Pinpoint the cell where the given text exists, returning its (X, Y) midpoint coordinate. 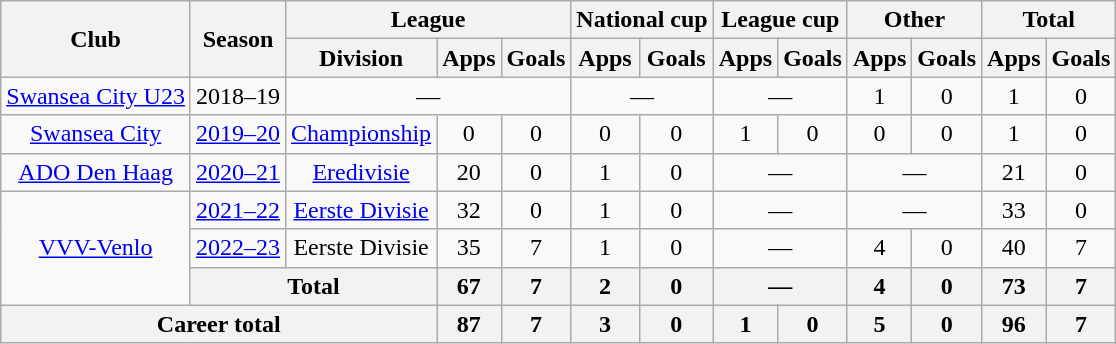
35 (469, 248)
87 (469, 324)
67 (469, 286)
Swansea City U23 (96, 96)
2020–21 (238, 172)
League cup (780, 20)
2018–19 (238, 96)
96 (1014, 324)
Other (914, 20)
National cup (642, 20)
Division (362, 58)
2021–22 (238, 210)
Eredivisie (362, 172)
ADO Den Haag (96, 172)
2019–20 (238, 134)
33 (1014, 210)
5 (879, 324)
League (428, 20)
Championship (362, 134)
73 (1014, 286)
32 (469, 210)
20 (469, 172)
40 (1014, 248)
Swansea City (96, 134)
2 (605, 286)
21 (1014, 172)
Career total (219, 324)
2022–23 (238, 248)
Club (96, 39)
Season (238, 39)
VVV-Venlo (96, 248)
3 (605, 324)
